Detect which cell encompasses the target text, then output its [X, Y] center coordinate. 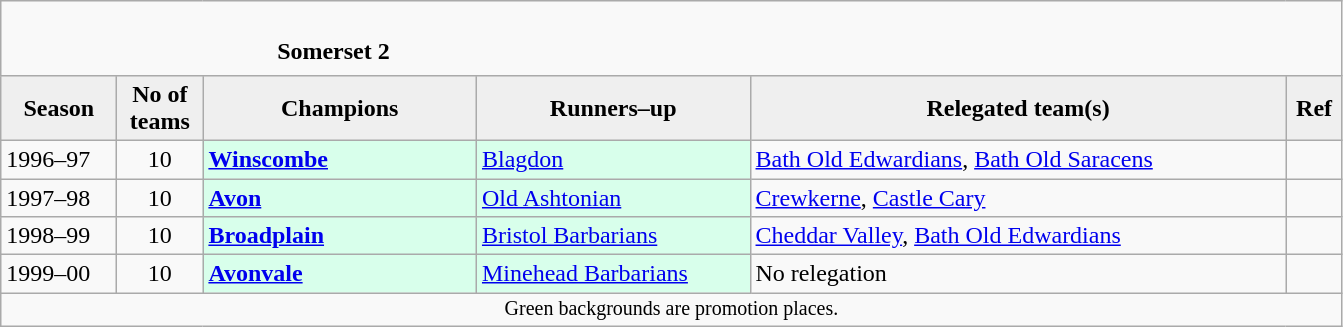
Broadplain [340, 236]
Ref [1314, 108]
No of teams [160, 108]
Blagdon [613, 159]
Avon [340, 197]
Cheddar Valley, Bath Old Edwardians [1018, 236]
1998–99 [59, 236]
Crewkerne, Castle Cary [1018, 197]
1999–00 [59, 274]
Green backgrounds are promotion places. [672, 310]
Winscombe [340, 159]
1997–98 [59, 197]
Bristol Barbarians [613, 236]
No relegation [1018, 274]
Champions [340, 108]
Old Ashtonian [613, 197]
Bath Old Edwardians, Bath Old Saracens [1018, 159]
Season [59, 108]
Relegated team(s) [1018, 108]
Avonvale [340, 274]
1996–97 [59, 159]
Minehead Barbarians [613, 274]
Runners–up [613, 108]
